Determine the (x, y) coordinate at the center of the cell enclosing the given text.  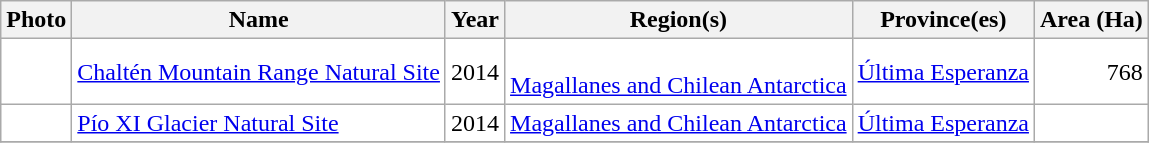
Year (474, 20)
Name (259, 20)
Region(s) (679, 20)
Pío XI Glacier Natural Site (259, 123)
768 (1091, 72)
Chaltén Mountain Range Natural Site (259, 72)
Photo (36, 20)
Province(es) (943, 20)
Area (Ha) (1091, 20)
